Determine the [x, y] coordinate at the center of the cell enclosing the given text.  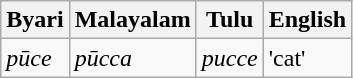
Tulu [230, 20]
Malayalam [132, 20]
pūcca [132, 58]
pucce [230, 58]
'cat' [307, 58]
Byari [35, 20]
pūce [35, 58]
English [307, 20]
